Scan for the cell matching the given text and deliver its (X, Y) coordinate at center. 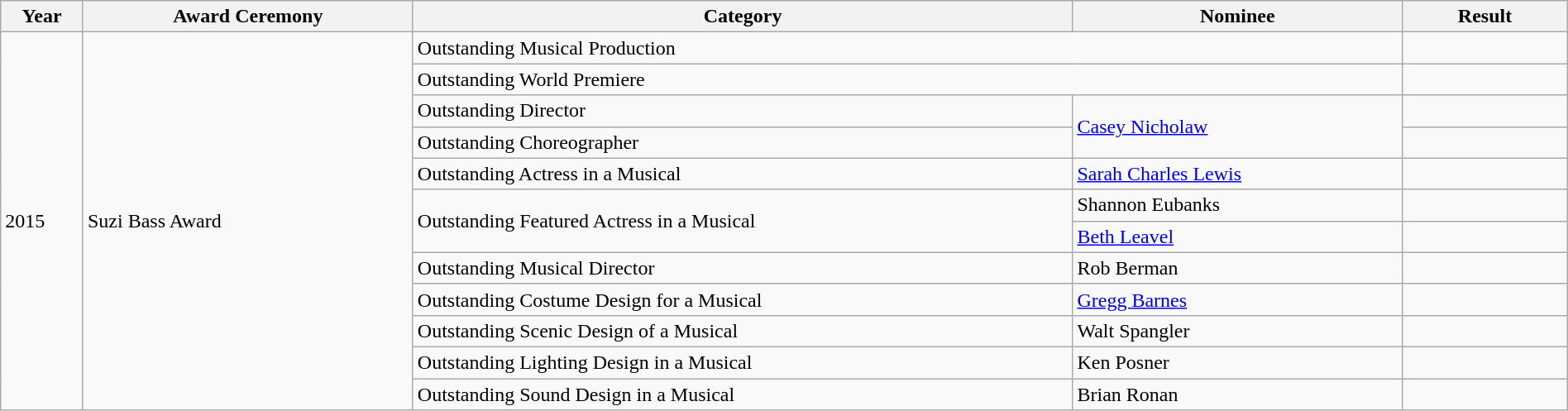
Suzi Bass Award (248, 222)
Beth Leavel (1237, 237)
Outstanding Scenic Design of a Musical (743, 331)
Result (1485, 17)
2015 (42, 222)
Category (743, 17)
Nominee (1237, 17)
Casey Nicholaw (1237, 127)
Outstanding Actress in a Musical (743, 174)
Brian Ronan (1237, 394)
Outstanding Costume Design for a Musical (743, 299)
Award Ceremony (248, 17)
Shannon Eubanks (1237, 205)
Outstanding World Premiere (908, 79)
Outstanding Director (743, 111)
Outstanding Musical Production (908, 48)
Outstanding Sound Design in a Musical (743, 394)
Outstanding Featured Actress in a Musical (743, 221)
Rob Berman (1237, 268)
Ken Posner (1237, 362)
Outstanding Choreographer (743, 142)
Outstanding Lighting Design in a Musical (743, 362)
Year (42, 17)
Sarah Charles Lewis (1237, 174)
Walt Spangler (1237, 331)
Gregg Barnes (1237, 299)
Outstanding Musical Director (743, 268)
